Determine the (X, Y) coordinate at the center of the cell enclosing the given text.  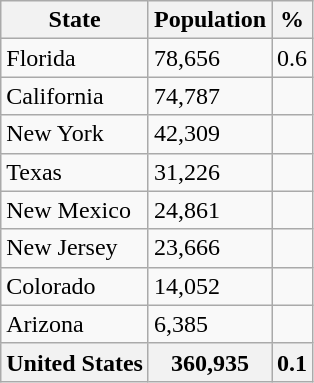
74,787 (210, 96)
New York (75, 134)
42,309 (210, 134)
23,666 (210, 248)
Population (210, 20)
0.6 (292, 58)
0.1 (292, 362)
24,861 (210, 210)
Florida (75, 58)
Texas (75, 172)
6,385 (210, 324)
New Mexico (75, 210)
Arizona (75, 324)
78,656 (210, 58)
California (75, 96)
31,226 (210, 172)
State (75, 20)
14,052 (210, 286)
360,935 (210, 362)
Colorado (75, 286)
United States (75, 362)
% (292, 20)
New Jersey (75, 248)
